For the text-containing cell, return its midpoint in (X, Y) coordinate format. 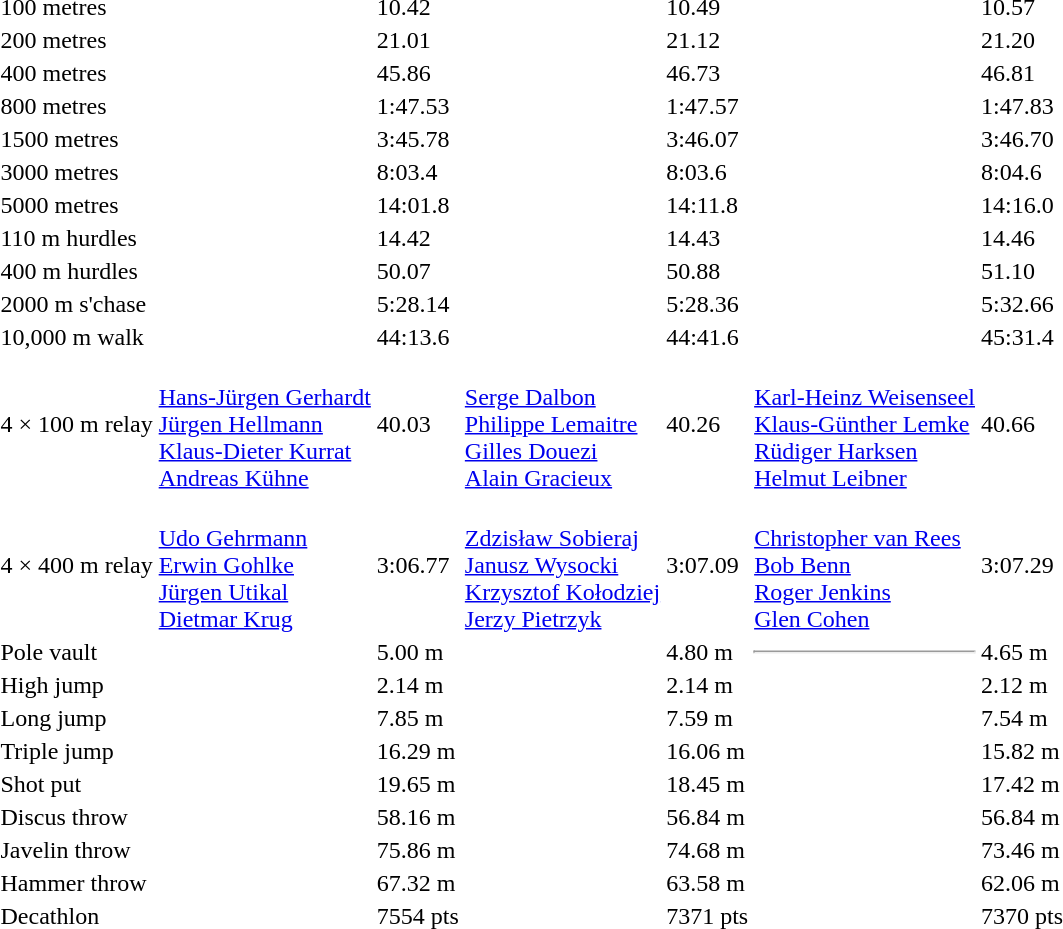
14:01.8 (418, 205)
50.07 (418, 271)
3:07.09 (708, 565)
5:28.36 (708, 304)
5.00 m (418, 652)
Serge DalbonPhilippe LemaitreGilles DoueziAlain Gracieux (562, 424)
58.16 m (418, 817)
4.80 m (708, 652)
18.45 m (708, 784)
46.73 (708, 73)
7.85 m (418, 718)
67.32 m (418, 883)
8:03.4 (418, 172)
21.12 (708, 40)
50.88 (708, 271)
Hans-Jürgen GerhardtJürgen HellmannKlaus-Dieter KurratAndreas Kühne (264, 424)
7.59 m (708, 718)
Christopher van ReesBob BennRoger JenkinsGlen Cohen (865, 565)
16.29 m (418, 751)
1:47.53 (418, 106)
40.03 (418, 424)
3:45.78 (418, 139)
21.01 (418, 40)
75.86 m (418, 850)
Zdzisław SobierajJanusz WysockiKrzysztof KołodziejJerzy Pietrzyk (562, 565)
3:06.77 (418, 565)
74.68 m (708, 850)
44:41.6 (708, 337)
14.42 (418, 238)
14:11.8 (708, 205)
14.43 (708, 238)
16.06 m (708, 751)
44:13.6 (418, 337)
Karl-Heinz WeisenseelKlaus-Günther LemkeRüdiger HarksenHelmut Leibner (865, 424)
Udo GehrmannErwin GohlkeJürgen UtikalDietmar Krug (264, 565)
63.58 m (708, 883)
5:28.14 (418, 304)
40.26 (708, 424)
45.86 (418, 73)
8:03.6 (708, 172)
19.65 m (418, 784)
56.84 m (708, 817)
1:47.57 (708, 106)
3:46.07 (708, 139)
